Return the (x, y) coordinate for the center point of the cell that contains the specified text.  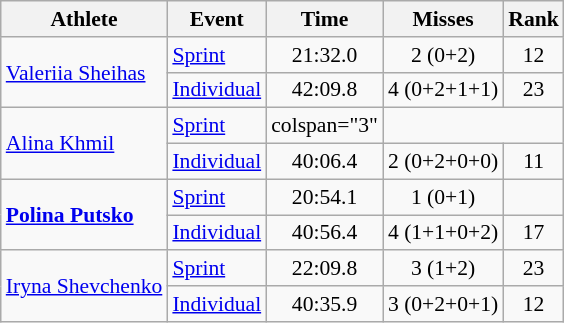
Misses (443, 19)
40:06.4 (324, 162)
Athlete (84, 19)
40:56.4 (324, 233)
Iryna Shevchenko (84, 286)
22:09.8 (324, 269)
4 (1+1+0+2) (443, 233)
Time (324, 19)
colspan="3" (324, 126)
11 (534, 162)
Valeriia Sheihas (84, 72)
40:35.9 (324, 304)
Alina Khmil (84, 144)
Event (216, 19)
20:54.1 (324, 197)
2 (0+2+0+0) (443, 162)
4 (0+2+1+1) (443, 90)
3 (1+2) (443, 269)
3 (0+2+0+1) (443, 304)
42:09.8 (324, 90)
Polina Putsko (84, 214)
2 (0+2) (443, 55)
17 (534, 233)
Rank (534, 19)
1 (0+1) (443, 197)
21:32.0 (324, 55)
